Extract the (X, Y) coordinate from the center of the cell holding the provided text.  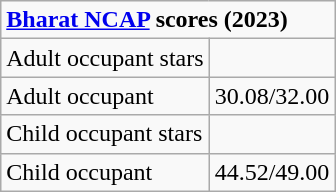
44.52/49.00 (272, 172)
Bharat NCAP scores (2023) (168, 20)
Child occupant (105, 172)
Adult occupant stars (105, 58)
Child occupant stars (105, 134)
30.08/32.00 (272, 96)
Adult occupant (105, 96)
